Detect which cell encompasses the target text, then output its [X, Y] center coordinate. 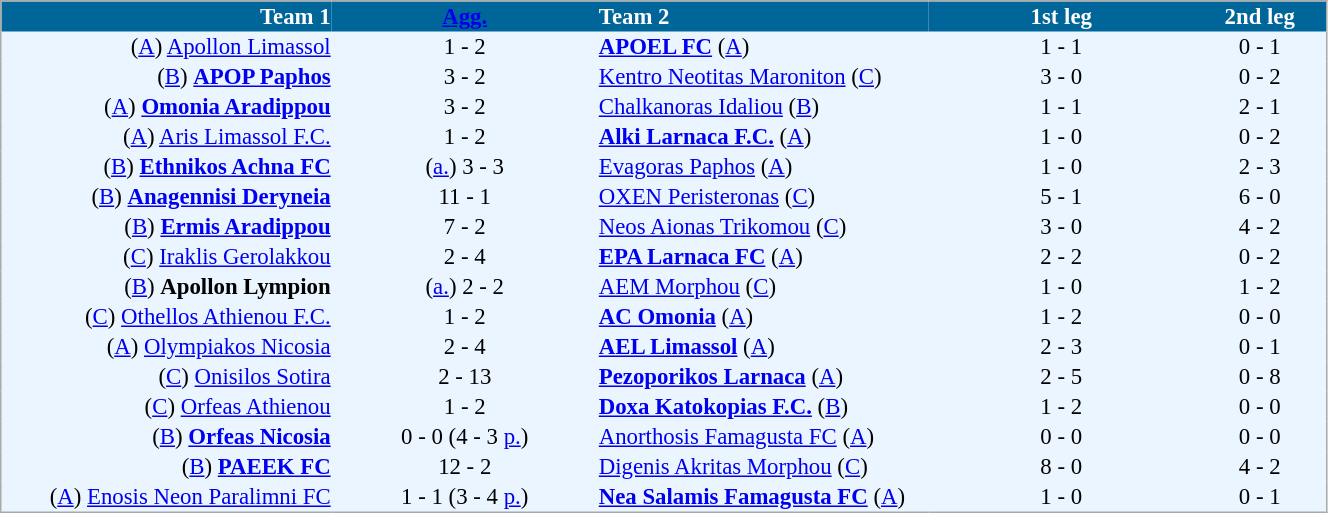
(A) Omonia Aradippou [166, 107]
2 - 13 [464, 377]
Digenis Akritas Morphou (C) [762, 467]
Neos Aionas Trikomou (C) [762, 227]
(C) Orfeas Athienou [166, 407]
APOEL FC (A) [762, 47]
(A) Aris Limassol F.C. [166, 137]
(B) Anagennisi Deryneia [166, 197]
(C) Iraklis Gerolakkou [166, 257]
Evagoras Paphos (A) [762, 167]
Nea Salamis Famagusta FC (A) [762, 497]
EPA Larnaca FC (A) [762, 257]
1 - 1 (3 - 4 p.) [464, 497]
(A) Enosis Neon Paralimni FC [166, 497]
(a.) 2 - 2 [464, 287]
2 - 1 [1260, 107]
(B) Ethnikos Achna FC [166, 167]
0 - 8 [1260, 377]
Alki Larnaca F.C. (A) [762, 137]
(a.) 3 - 3 [464, 167]
(B) Ermis Aradippou [166, 227]
2nd leg [1260, 16]
Team 1 [166, 16]
11 - 1 [464, 197]
(B) Apollon Lympion [166, 287]
Doxa Katokopias F.C. (B) [762, 407]
(B) Orfeas Nicosia [166, 437]
5 - 1 [1062, 197]
7 - 2 [464, 227]
1st leg [1062, 16]
Agg. [464, 16]
(B) PAEEK FC [166, 467]
(A) Apollon Limassol [166, 47]
(C) Othellos Athienou F.C. [166, 317]
2 - 5 [1062, 377]
Pezoporikos Larnaca (A) [762, 377]
2 - 2 [1062, 257]
8 - 0 [1062, 467]
AEL Limassol (A) [762, 347]
Anorthosis Famagusta FC (A) [762, 437]
Kentro Neotitas Maroniton (C) [762, 77]
(B) APOP Paphos [166, 77]
Team 2 [762, 16]
AEM Morphou (C) [762, 287]
AC Omonia (A) [762, 317]
(C) Onisilos Sotira [166, 377]
12 - 2 [464, 467]
6 - 0 [1260, 197]
OXEN Peristeronas (C) [762, 197]
Chalkanoras Idaliou (B) [762, 107]
0 - 0 (4 - 3 p.) [464, 437]
(A) Olympiakos Nicosia [166, 347]
